Return the (x, y) coordinate for the center point of the cell that contains the specified text.  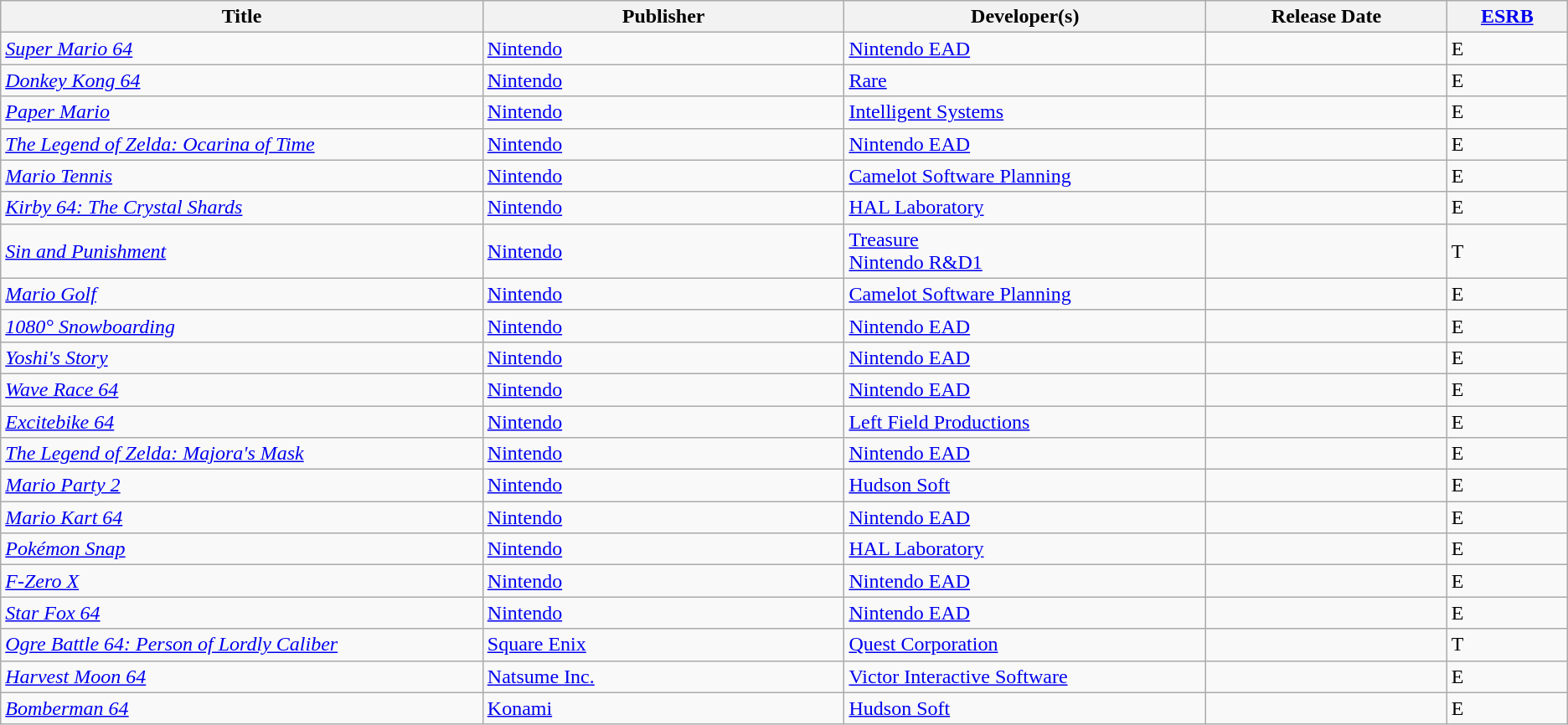
Mario Golf (242, 294)
Developer(s) (1025, 17)
ESRB (1507, 17)
Sin and Punishment (242, 251)
1080° Snowboarding (242, 326)
Kirby 64: The Crystal Shards (242, 208)
TreasureNintendo R&D1 (1025, 251)
The Legend of Zelda: Majora's Mask (242, 454)
Mario Kart 64 (242, 517)
Natsume Inc. (663, 676)
Victor Interactive Software (1025, 676)
Donkey Kong 64 (242, 80)
Star Fox 64 (242, 613)
Mario Party 2 (242, 486)
Square Enix (663, 645)
Excitebike 64 (242, 421)
Pokémon Snap (242, 549)
Rare (1025, 80)
Bomberman 64 (242, 708)
Left Field Productions (1025, 421)
Release Date (1327, 17)
F-Zero X (242, 581)
Konami (663, 708)
Intelligent Systems (1025, 112)
Paper Mario (242, 112)
Quest Corporation (1025, 645)
Title (242, 17)
Yoshi's Story (242, 357)
Wave Race 64 (242, 389)
Mario Tennis (242, 176)
Super Mario 64 (242, 49)
Harvest Moon 64 (242, 676)
The Legend of Zelda: Ocarina of Time (242, 144)
Publisher (663, 17)
Ogre Battle 64: Person of Lordly Caliber (242, 645)
